Return [X, Y] of the center of cell containing provided text 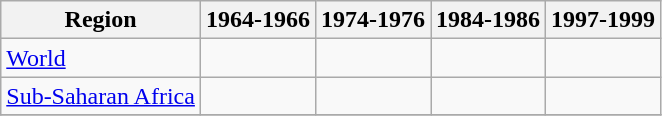
Region [101, 20]
1964-1966 [258, 20]
Sub-Saharan Africa [101, 96]
1974-1976 [372, 20]
1997-1999 [604, 20]
1984-1986 [488, 20]
World [101, 58]
